For the text-containing cell, return its midpoint in [X, Y] coordinate format. 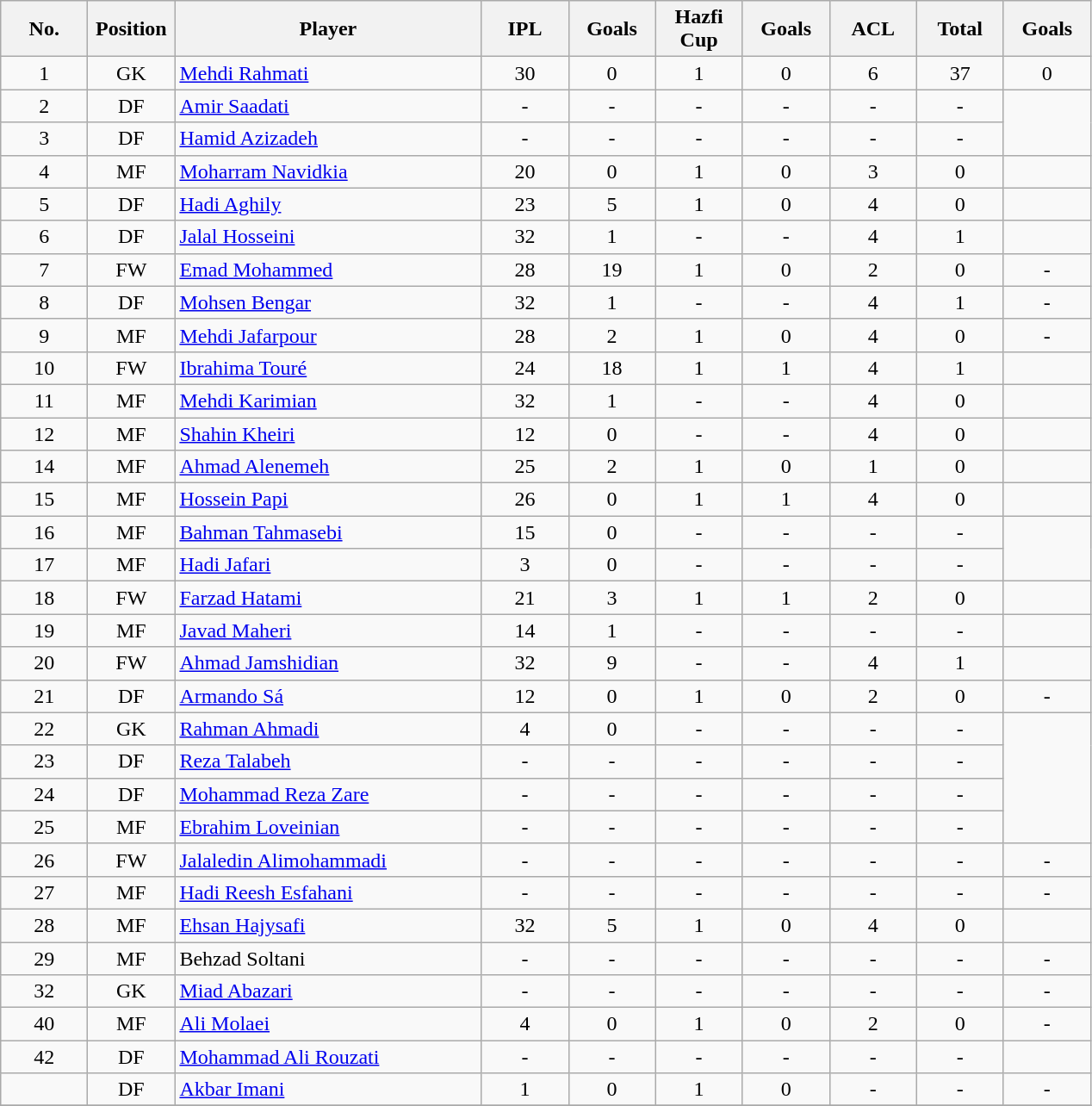
Jalal Hosseini [328, 237]
Amir Saadati [328, 106]
37 [959, 73]
22 [45, 729]
Ahmad Alenemeh [328, 467]
Hadi Reesh Esfahani [328, 892]
Hadi Aghily [328, 204]
IPL [525, 29]
10 [45, 368]
Jalaledin Alimohammadi [328, 860]
16 [45, 532]
Moharram Navidkia [328, 171]
Hazfi Cup [699, 29]
Hossein Papi [328, 500]
Hadi Jafari [328, 565]
Position [131, 29]
Mehdi Jafarpour [328, 335]
Mehdi Rahmati [328, 73]
40 [45, 1024]
ACL [873, 29]
Farzad Hatami [328, 598]
Mehdi Karimian [328, 401]
29 [45, 959]
Total [959, 29]
Miad Abazari [328, 991]
30 [525, 73]
Player [328, 29]
Armando Sá [328, 696]
Rahman Ahmadi [328, 729]
11 [45, 401]
Ali Molaei [328, 1024]
42 [45, 1057]
No. [45, 29]
Akbar Imani [328, 1090]
27 [45, 892]
7 [45, 270]
8 [45, 302]
Mohammad Reza Zare [328, 794]
Shahin Kheiri [328, 433]
Hamid Azizadeh [328, 139]
Mohsen Bengar [328, 302]
Reza Talabeh [328, 761]
Bahman Tahmasebi [328, 532]
Behzad Soltani [328, 959]
Ebrahim Loveinian [328, 827]
17 [45, 565]
Ibrahima Touré [328, 368]
Ehsan Hajysafi [328, 925]
Ahmad Jamshidian [328, 663]
Javad Maheri [328, 631]
Mohammad Ali Rouzati [328, 1057]
Emad Mohammed [328, 270]
